Extract the [x, y] coordinate from the center of the cell holding the provided text.  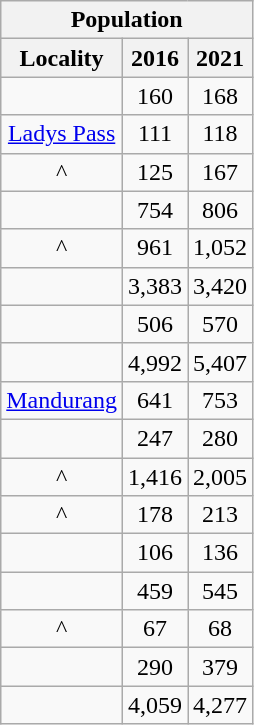
Locality [62, 58]
280 [220, 438]
125 [154, 172]
506 [154, 324]
247 [154, 438]
5,407 [220, 362]
178 [154, 515]
545 [220, 591]
106 [154, 553]
1,052 [220, 248]
379 [220, 667]
753 [220, 400]
961 [154, 248]
68 [220, 629]
Mandurang [62, 400]
213 [220, 515]
2,005 [220, 477]
3,383 [154, 286]
4,277 [220, 705]
754 [154, 210]
4,992 [154, 362]
3,420 [220, 286]
2016 [154, 58]
136 [220, 553]
168 [220, 96]
160 [154, 96]
167 [220, 172]
118 [220, 134]
806 [220, 210]
459 [154, 591]
4,059 [154, 705]
641 [154, 400]
1,416 [154, 477]
290 [154, 667]
2021 [220, 58]
111 [154, 134]
Ladys Pass [62, 134]
Population [127, 20]
67 [154, 629]
570 [220, 324]
